Determine the (x, y) coordinate at the center of the cell enclosing the given text.  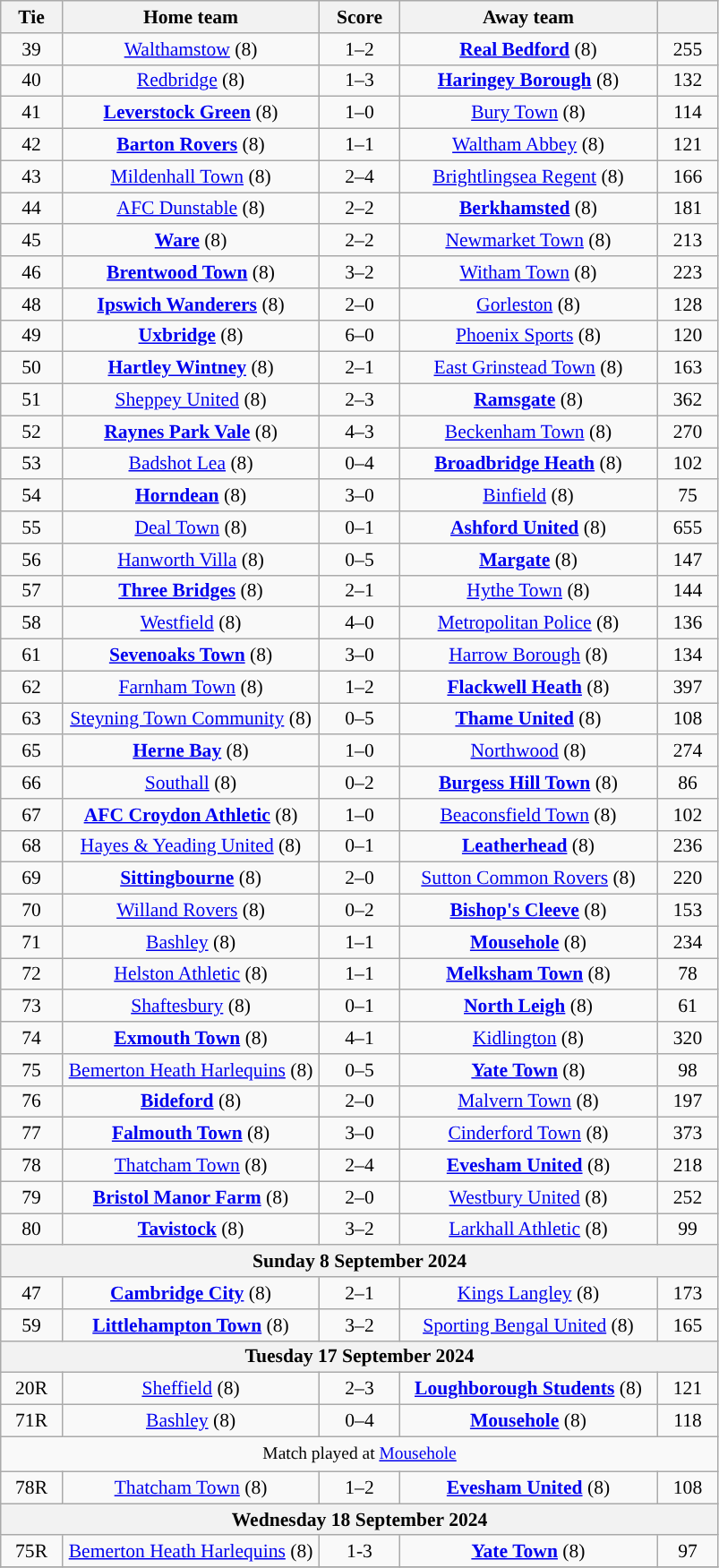
Brentwood Town (8) (190, 272)
Hartley Wintney (8) (190, 368)
Gorleston (8) (528, 304)
Bideford (8) (190, 1101)
71 (32, 942)
55 (32, 527)
234 (688, 942)
Sheffield (8) (190, 1389)
76 (32, 1101)
Littlehampton Town (8) (190, 1325)
114 (688, 113)
73 (32, 1007)
362 (688, 400)
39 (32, 49)
Exmouth Town (8) (190, 1038)
Cambridge City (8) (190, 1293)
52 (32, 432)
Falmouth Town (8) (190, 1134)
Score (360, 17)
53 (32, 464)
Berkhamsted (8) (528, 209)
75R (32, 1552)
46 (32, 272)
Broadbridge Heath (8) (528, 464)
Newmarket Town (8) (528, 241)
97 (688, 1552)
80 (32, 1230)
49 (32, 336)
51 (32, 400)
40 (32, 81)
Sunday 8 September 2024 (360, 1262)
181 (688, 209)
Sittingbourne (8) (190, 878)
Brightlingsea Regent (8) (528, 176)
320 (688, 1038)
63 (32, 719)
44 (32, 209)
Horndean (8) (190, 496)
120 (688, 336)
Bristol Manor Farm (8) (190, 1197)
69 (32, 878)
Witham Town (8) (528, 272)
Kings Langley (8) (528, 1293)
Tuesday 17 September 2024 (360, 1357)
Badshot Lea (8) (190, 464)
Ashford United (8) (528, 527)
Phoenix Sports (8) (528, 336)
128 (688, 304)
223 (688, 272)
Uxbridge (8) (190, 336)
98 (688, 1070)
Wednesday 18 September 2024 (360, 1520)
Leverstock Green (8) (190, 113)
Redbridge (8) (190, 81)
72 (32, 974)
397 (688, 687)
134 (688, 655)
70 (32, 911)
Willand Rovers (8) (190, 911)
252 (688, 1197)
Tavistock (8) (190, 1230)
59 (32, 1325)
Tie (32, 17)
Ipswich Wanderers (8) (190, 304)
Raynes Park Vale (8) (190, 432)
99 (688, 1230)
Herne Bay (8) (190, 751)
Steyning Town Community (8) (190, 719)
79 (32, 1197)
Hanworth Villa (8) (190, 560)
655 (688, 527)
Westfield (8) (190, 623)
Hythe Town (8) (528, 591)
57 (32, 591)
41 (32, 113)
Waltham Abbey (8) (528, 145)
Leatherhead (8) (528, 846)
Real Bedford (8) (528, 49)
Harrow Borough (8) (528, 655)
147 (688, 560)
Malvern Town (8) (528, 1101)
86 (688, 783)
Burgess Hill Town (8) (528, 783)
Metropolitan Police (8) (528, 623)
270 (688, 432)
66 (32, 783)
Walthamstow (8) (190, 49)
Deal Town (8) (190, 527)
173 (688, 1293)
6–0 (360, 336)
373 (688, 1134)
Helston Athletic (8) (190, 974)
AFC Croydon Athletic (8) (190, 815)
144 (688, 591)
45 (32, 241)
197 (688, 1101)
62 (32, 687)
47 (32, 1293)
Farnham Town (8) (190, 687)
Beaconsfield Town (8) (528, 815)
42 (32, 145)
Sevenoaks Town (8) (190, 655)
1–3 (360, 81)
68 (32, 846)
Ramsgate (8) (528, 400)
165 (688, 1325)
132 (688, 81)
118 (688, 1421)
Binfield (8) (528, 496)
Shaftesbury (8) (190, 1007)
4–3 (360, 432)
1-3 (360, 1552)
North Leigh (8) (528, 1007)
East Grinstead Town (8) (528, 368)
Beckenham Town (8) (528, 432)
Barton Rovers (8) (190, 145)
Larkhall Athletic (8) (528, 1230)
Kidlington (8) (528, 1038)
74 (32, 1038)
Sutton Common Rovers (8) (528, 878)
54 (32, 496)
Haringey Borough (8) (528, 81)
166 (688, 176)
48 (32, 304)
Flackwell Heath (8) (528, 687)
255 (688, 49)
50 (32, 368)
56 (32, 560)
20R (32, 1389)
236 (688, 846)
77 (32, 1134)
Three Bridges (8) (190, 591)
Cinderford Town (8) (528, 1134)
Margate (8) (528, 560)
Northwood (8) (528, 751)
67 (32, 815)
163 (688, 368)
Bury Town (8) (528, 113)
4–0 (360, 623)
213 (688, 241)
153 (688, 911)
AFC Dunstable (8) (190, 209)
Melksham Town (8) (528, 974)
43 (32, 176)
Westbury United (8) (528, 1197)
Sporting Bengal United (8) (528, 1325)
Ware (8) (190, 241)
Away team (528, 17)
58 (32, 623)
78R (32, 1488)
218 (688, 1166)
Sheppey United (8) (190, 400)
Thame United (8) (528, 719)
71R (32, 1421)
136 (688, 623)
Southall (8) (190, 783)
Bishop's Cleeve (8) (528, 911)
65 (32, 751)
220 (688, 878)
4–1 (360, 1038)
Hayes & Yeading United (8) (190, 846)
Home team (190, 17)
274 (688, 751)
Mildenhall Town (8) (190, 176)
Loughborough Students (8) (528, 1389)
Match played at Mousehole (360, 1454)
